From the cell containing the given text, extract its center point as (x, y) coordinate. 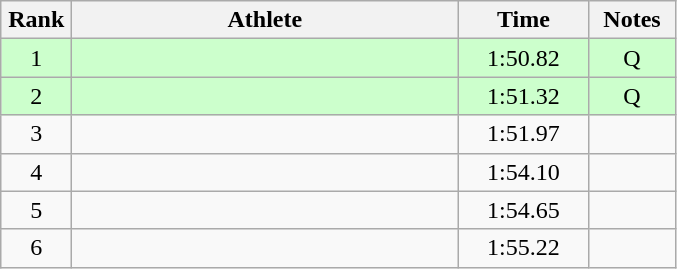
5 (36, 210)
Notes (632, 20)
Time (524, 20)
Rank (36, 20)
6 (36, 248)
4 (36, 172)
1:55.22 (524, 248)
1 (36, 58)
2 (36, 96)
1:54.65 (524, 210)
1:54.10 (524, 172)
1:51.97 (524, 134)
3 (36, 134)
1:50.82 (524, 58)
1:51.32 (524, 96)
Athlete (265, 20)
